Extract the (x, y) coordinate from the center of the cell holding the provided text.  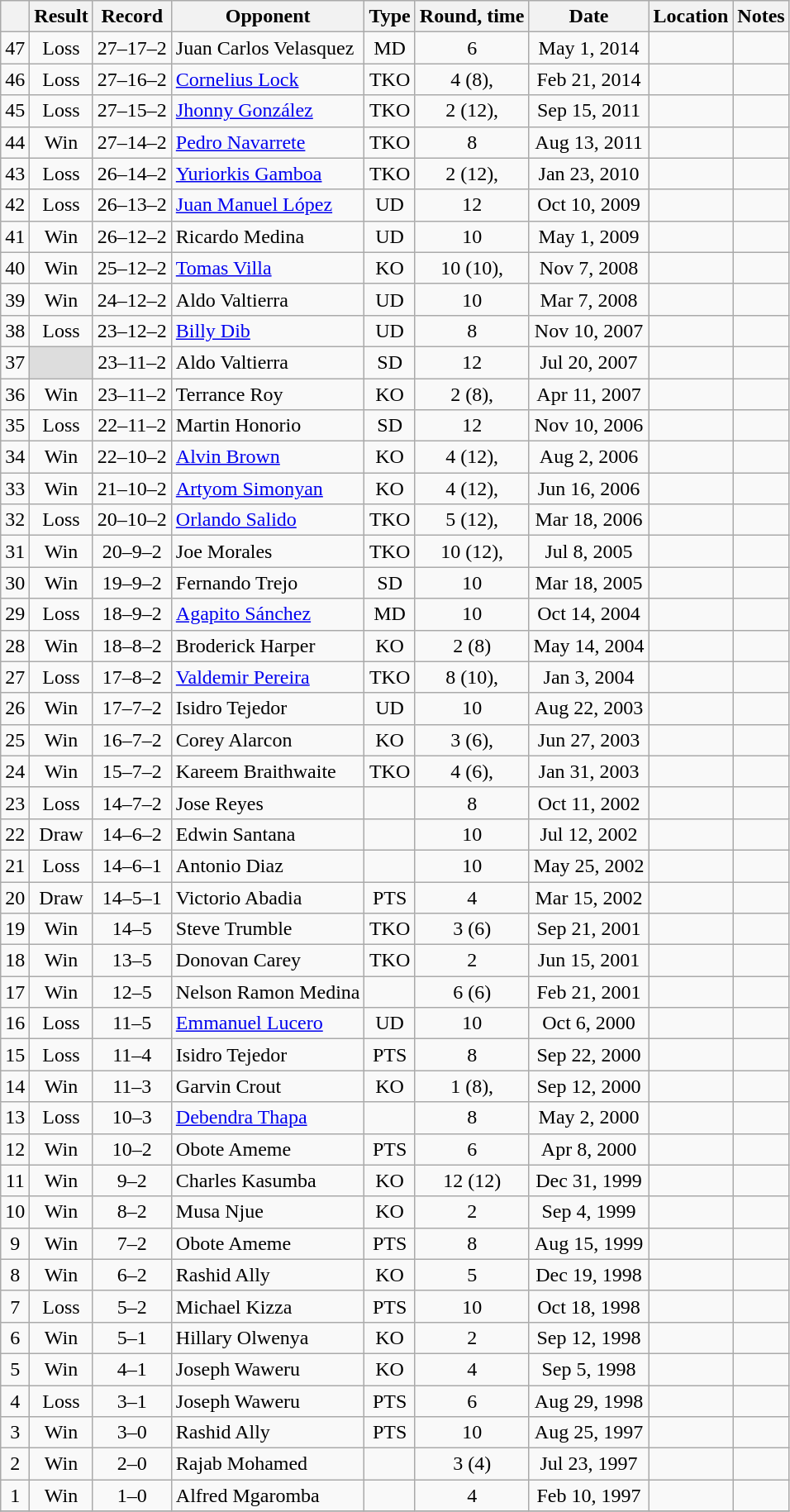
Dec 19, 1998 (588, 1275)
45 (15, 111)
Location (691, 17)
Nov 10, 2006 (588, 426)
4 (6), (472, 771)
Jun 16, 2006 (588, 489)
Jan 23, 2010 (588, 174)
May 25, 2002 (588, 866)
5–1 (132, 1338)
Rajab Mohamed (268, 1464)
20 (15, 897)
Aug 29, 1998 (588, 1401)
6 (6) (472, 992)
26–12–2 (132, 236)
Artyom Simonyan (268, 489)
22–11–2 (132, 426)
Juan Manuel López (268, 205)
41 (15, 236)
18 (15, 961)
7 (15, 1306)
11–4 (132, 1055)
Oct 11, 2002 (588, 803)
26–13–2 (132, 205)
3 (4) (472, 1464)
27–17–2 (132, 48)
10 (10), (472, 268)
24 (15, 771)
Valdemir Pereira (268, 677)
Hillary Olwenya (268, 1338)
Corey Alarcon (268, 740)
18–8–2 (132, 646)
Nelson Ramon Medina (268, 992)
Opponent (268, 17)
13–5 (132, 961)
17–7–2 (132, 708)
14 (15, 1086)
Juan Carlos Velasquez (268, 48)
27 (15, 677)
7–2 (132, 1243)
Apr 11, 2007 (588, 394)
23–12–2 (132, 331)
9 (15, 1243)
40 (15, 268)
Notes (761, 17)
11–3 (132, 1086)
Mar 18, 2005 (588, 583)
Pedro Navarrete (268, 142)
Feb 10, 1997 (588, 1495)
22–10–2 (132, 457)
38 (15, 331)
34 (15, 457)
May 1, 2009 (588, 236)
28 (15, 646)
2 (8) (472, 646)
12 (12) (472, 1181)
46 (15, 79)
Jhonny González (268, 111)
26–14–2 (132, 174)
Record (132, 17)
15 (15, 1055)
4–1 (132, 1369)
Martin Honorio (268, 426)
3–0 (132, 1433)
3 (6) (472, 929)
Jan 31, 2003 (588, 771)
8–2 (132, 1212)
Jul 23, 1997 (588, 1464)
Nov 10, 2007 (588, 331)
11 (15, 1181)
3–1 (132, 1401)
30 (15, 583)
Sep 21, 2001 (588, 929)
Type (390, 17)
Oct 6, 2000 (588, 1023)
Date (588, 17)
Mar 18, 2006 (588, 520)
10–2 (132, 1149)
Apr 8, 2000 (588, 1149)
Broderick Harper (268, 646)
Steve Trumble (268, 929)
Terrance Roy (268, 394)
Sep 5, 1998 (588, 1369)
Sep 12, 1998 (588, 1338)
Result (61, 17)
22 (15, 834)
Joe Morales (268, 551)
May 2, 2000 (588, 1118)
Aug 2, 2006 (588, 457)
Aug 22, 2003 (588, 708)
Sep 12, 2000 (588, 1086)
20–9–2 (132, 551)
21–10–2 (132, 489)
Jun 27, 2003 (588, 740)
Tomas Villa (268, 268)
5 (12), (472, 520)
43 (15, 174)
42 (15, 205)
Victorio Abadia (268, 897)
14–6–1 (132, 866)
Emmanuel Lucero (268, 1023)
Michael Kizza (268, 1306)
15–7–2 (132, 771)
Musa Njue (268, 1212)
Kareem Braithwaite (268, 771)
Sep 22, 2000 (588, 1055)
Jul 12, 2002 (588, 834)
Edwin Santana (268, 834)
Jul 8, 2005 (588, 551)
19–9–2 (132, 583)
Antonio Diaz (268, 866)
Billy Dib (268, 331)
17–8–2 (132, 677)
39 (15, 299)
Jun 15, 2001 (588, 961)
23 (15, 803)
Cornelius Lock (268, 79)
Jose Reyes (268, 803)
Oct 10, 2009 (588, 205)
27–16–2 (132, 79)
2–0 (132, 1464)
Feb 21, 2014 (588, 79)
17 (15, 992)
6–2 (132, 1275)
Feb 21, 2001 (588, 992)
1 (8), (472, 1086)
32 (15, 520)
May 14, 2004 (588, 646)
16 (15, 1023)
Fernando Trejo (268, 583)
Round, time (472, 17)
8 (10), (472, 677)
4 (8), (472, 79)
16–7–2 (132, 740)
Sep 4, 1999 (588, 1212)
47 (15, 48)
14–5–1 (132, 897)
33 (15, 489)
14–5 (132, 929)
31 (15, 551)
Jan 3, 2004 (588, 677)
Alfred Mgaromba (268, 1495)
14–6–2 (132, 834)
10 (12), (472, 551)
Mar 7, 2008 (588, 299)
Mar 15, 2002 (588, 897)
3 (6), (472, 740)
Charles Kasumba (268, 1181)
1 (15, 1495)
Nov 7, 2008 (588, 268)
44 (15, 142)
37 (15, 362)
11–5 (132, 1023)
35 (15, 426)
Jul 20, 2007 (588, 362)
25–12–2 (132, 268)
Debendra Thapa (268, 1118)
Sep 15, 2011 (588, 111)
36 (15, 394)
Orlando Salido (268, 520)
18–9–2 (132, 614)
Yuriorkis Gamboa (268, 174)
20–10–2 (132, 520)
Oct 14, 2004 (588, 614)
25 (15, 740)
26 (15, 708)
29 (15, 614)
12–5 (132, 992)
19 (15, 929)
1–0 (132, 1495)
Donovan Carey (268, 961)
Aug 25, 1997 (588, 1433)
Alvin Brown (268, 457)
10–3 (132, 1118)
27–14–2 (132, 142)
Dec 31, 1999 (588, 1181)
2 (8), (472, 394)
27–15–2 (132, 111)
3 (15, 1433)
21 (15, 866)
14–7–2 (132, 803)
9–2 (132, 1181)
24–12–2 (132, 299)
Ricardo Medina (268, 236)
5–2 (132, 1306)
Oct 18, 1998 (588, 1306)
Aug 15, 1999 (588, 1243)
Agapito Sánchez (268, 614)
May 1, 2014 (588, 48)
Aug 13, 2011 (588, 142)
Garvin Crout (268, 1086)
13 (15, 1118)
